From the cell containing the given text, extract its center point as (x, y) coordinate. 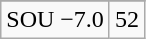
52 (126, 20)
SOU −7.0 (56, 20)
